From the cell containing the given text, extract its center point as (X, Y) coordinate. 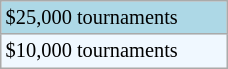
$10,000 tournaments (114, 51)
$25,000 tournaments (114, 17)
